Output the [x, y] coordinate of the center of the cell containing the given text.  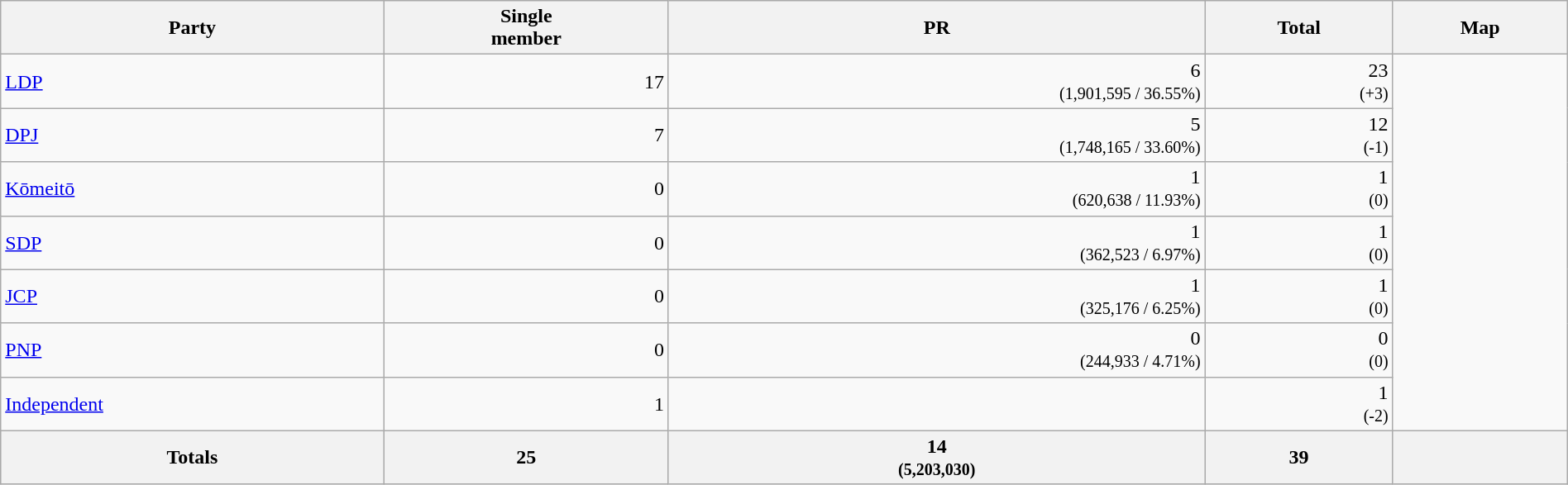
12(-1) [1298, 136]
Kōmeitō [192, 188]
6(1,901,595 / 36.55%) [936, 81]
PR [936, 28]
DPJ [192, 136]
Singlemember [526, 28]
14(5,203,030) [936, 458]
1 [526, 403]
7 [526, 136]
1(620,638 / 11.93%) [936, 188]
5(1,748,165 / 33.60%) [936, 136]
39 [1298, 458]
LDP [192, 81]
23(+3) [1298, 81]
0(244,933 / 4.71%) [936, 350]
17 [526, 81]
Party [192, 28]
0(0) [1298, 350]
25 [526, 458]
Map [1480, 28]
JCP [192, 296]
PNP [192, 350]
Independent [192, 403]
Total [1298, 28]
SDP [192, 243]
1(-2) [1298, 403]
1(325,176 / 6.25%) [936, 296]
1(362,523 / 6.97%) [936, 243]
Totals [192, 458]
